Pinpoint the cell where the given text exists, returning its (x, y) midpoint coordinate. 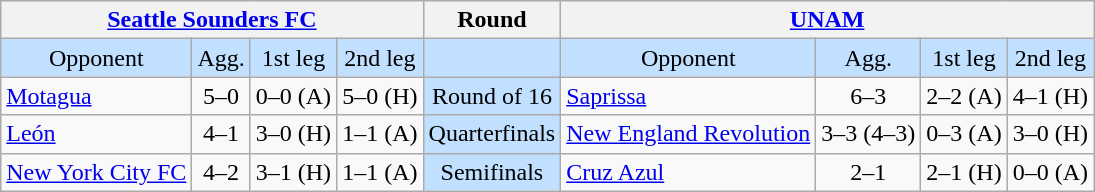
2–1 (868, 172)
3–1 (H) (293, 172)
Semifinals (492, 172)
León (96, 134)
5–0 (H) (380, 96)
2–2 (A) (964, 96)
Quarterfinals (492, 134)
2–1 (H) (964, 172)
5–0 (221, 96)
0–3 (A) (964, 134)
New England Revolution (688, 134)
4–1 (221, 134)
Saprissa (688, 96)
Motagua (96, 96)
UNAM (828, 20)
6–3 (868, 96)
4–1 (H) (1050, 96)
3–3 (4–3) (868, 134)
Round (492, 20)
Cruz Azul (688, 172)
Round of 16 (492, 96)
Seattle Sounders FC (212, 20)
New York City FC (96, 172)
4–2 (221, 172)
